For the text-containing cell, return its midpoint in [x, y] coordinate format. 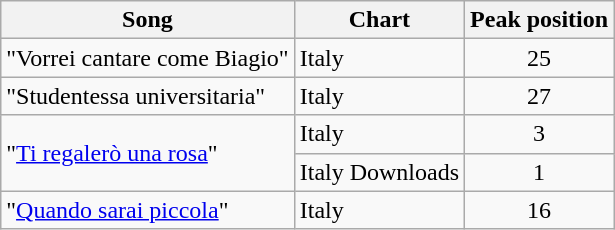
"Ti regalerò una rosa" [148, 153]
16 [540, 210]
1 [540, 172]
Song [148, 20]
Peak position [540, 20]
"Vorrei cantare come Biagio" [148, 58]
Chart [379, 20]
"Quando sarai piccola" [148, 210]
25 [540, 58]
3 [540, 134]
27 [540, 96]
Italy Downloads [379, 172]
"Studentessa universitaria" [148, 96]
